Capture the cell that displays the provided text and extract its (X, Y) central coordinate. 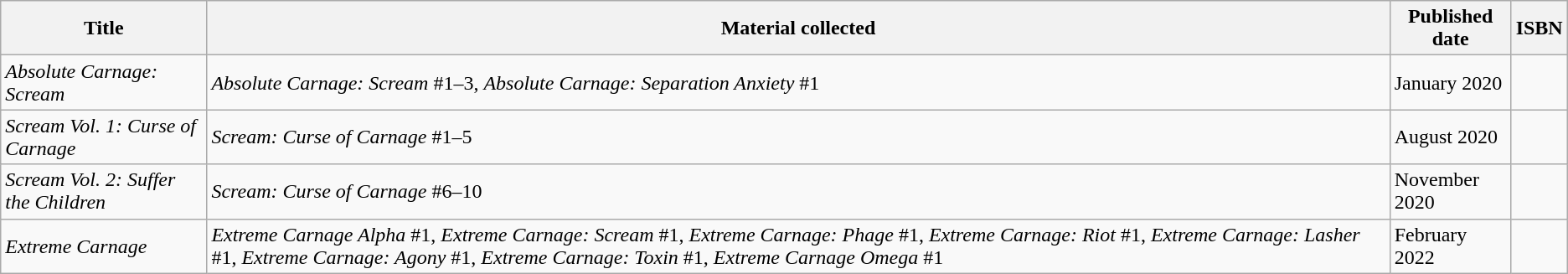
Scream: Curse of Carnage #1–5 (798, 137)
Scream Vol. 2: Suffer the Children (104, 191)
Scream: Curse of Carnage #6–10 (798, 191)
Title (104, 28)
Absolute Carnage: Scream #1–3, Absolute Carnage: Separation Anxiety #1 (798, 82)
August 2020 (1451, 137)
Material collected (798, 28)
February 2022 (1451, 246)
November 2020 (1451, 191)
January 2020 (1451, 82)
ISBN (1540, 28)
Extreme Carnage (104, 246)
Scream Vol. 1: Curse of Carnage (104, 137)
Absolute Carnage: Scream (104, 82)
Published date (1451, 28)
